Return the [X, Y] coordinate for the center point of the cell that contains the specified text.  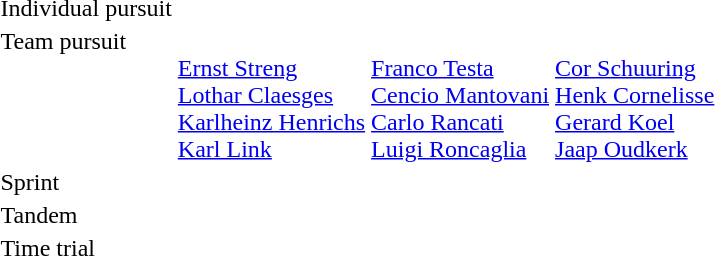
Franco TestaCencio MantovaniCarlo RancatiLuigi Roncaglia [460, 95]
Ernst StrengLothar ClaesgesKarlheinz HenrichsKarl Link [271, 95]
